Return (x, y) of the center of cell containing provided text 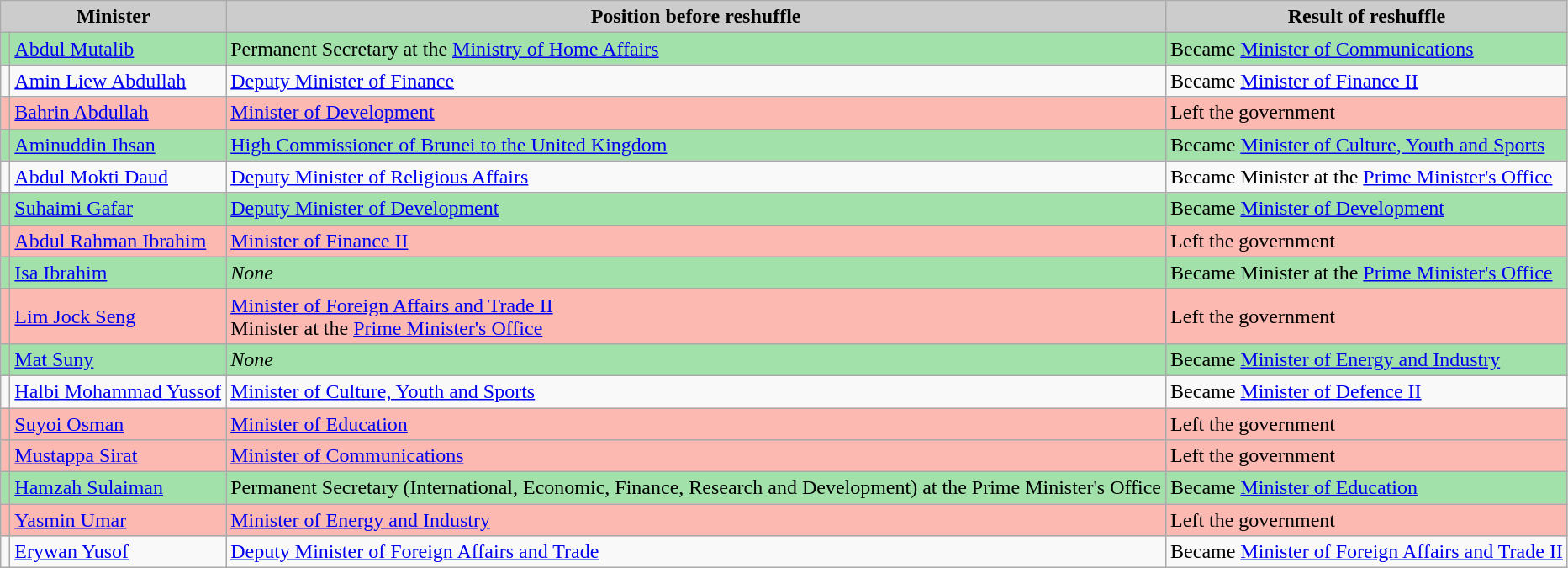
Became Minister of Education (1367, 488)
Minister of Development (696, 113)
Minister of Education (696, 423)
Suyoi Osman (118, 423)
Became Minister of Finance II (1367, 81)
Abdul Rahman Ibrahim (118, 241)
Yasmin Umar (118, 520)
Became Minister of Foreign Affairs and Trade II (1367, 552)
Isa Ibrahim (118, 273)
Became Minister of Defence II (1367, 391)
Amin Liew Abdullah (118, 81)
High Commissioner of Brunei to the United Kingdom (696, 145)
Mustappa Sirat (118, 456)
Deputy Minister of Finance (696, 81)
Position before reshuffle (696, 17)
Hamzah Sulaiman (118, 488)
Permanent Secretary at the Ministry of Home Affairs (696, 49)
Result of reshuffle (1367, 17)
Minister of Foreign Affairs and Trade IIMinister at the Prime Minister's Office (696, 316)
Minister (114, 17)
Erywan Yusof (118, 552)
Minister of Energy and Industry (696, 520)
Permanent Secretary (International, Economic, Finance, Research and Development) at the Prime Minister's Office (696, 488)
Became Minister of Energy and Industry (1367, 359)
Abdul Mokti Daud (118, 177)
Abdul Mutalib (118, 49)
Became Minister of Communications (1367, 49)
Mat Suny (118, 359)
Minister of Communications (696, 456)
Became Minister of Development (1367, 209)
Deputy Minister of Development (696, 209)
Halbi Mohammad Yussof (118, 391)
Became Minister of Culture, Youth and Sports (1367, 145)
Aminuddin Ihsan (118, 145)
Deputy Minister of Religious Affairs (696, 177)
Lim Jock Seng (118, 316)
Minister of Finance II (696, 241)
Bahrin Abdullah (118, 113)
Minister of Culture, Youth and Sports (696, 391)
Suhaimi Gafar (118, 209)
Deputy Minister of Foreign Affairs and Trade (696, 552)
